Pinpoint the cell where the given text exists, returning its [x, y] midpoint coordinate. 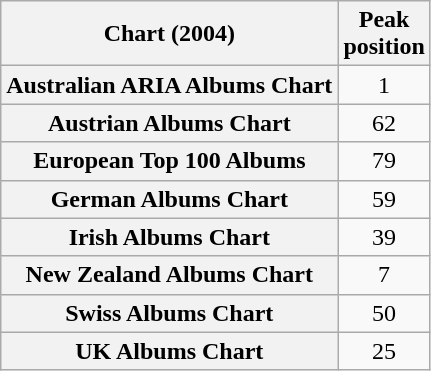
New Zealand Albums Chart [170, 275]
79 [384, 161]
European Top 100 Albums [170, 161]
39 [384, 237]
Chart (2004) [170, 34]
25 [384, 351]
7 [384, 275]
59 [384, 199]
1 [384, 85]
Irish Albums Chart [170, 237]
Swiss Albums Chart [170, 313]
62 [384, 123]
UK Albums Chart [170, 351]
Australian ARIA Albums Chart [170, 85]
50 [384, 313]
Austrian Albums Chart [170, 123]
German Albums Chart [170, 199]
Peakposition [384, 34]
